Search for the cell housing the specified text and yield its (x, y) center coordinate. 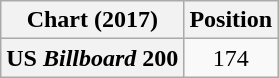
Chart (2017) (92, 20)
US Billboard 200 (92, 58)
174 (231, 58)
Position (231, 20)
